Detect which cell encompasses the target text, then output its [X, Y] center coordinate. 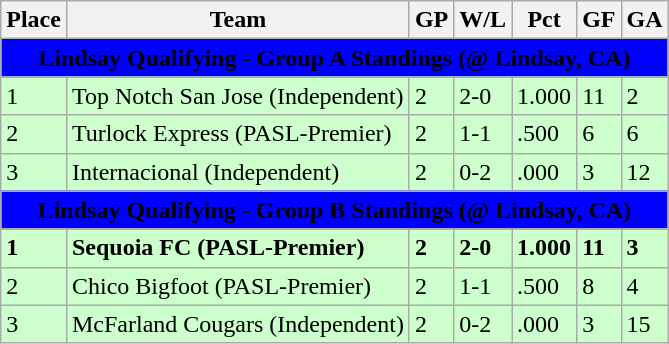
Team [238, 20]
15 [644, 324]
Sequoia FC (PASL-Premier) [238, 248]
Place [34, 20]
Pct [544, 20]
8 [599, 286]
Lindsay Qualifying - Group A Standings (@ Lindsay, CA) [334, 58]
Internacional (Independent) [238, 172]
Lindsay Qualifying - Group B Standings (@ Lindsay, CA) [334, 210]
Turlock Express (PASL-Premier) [238, 134]
4 [644, 286]
GF [599, 20]
McFarland Cougars (Independent) [238, 324]
Top Notch San Jose (Independent) [238, 96]
W/L [483, 20]
GP [431, 20]
Chico Bigfoot (PASL-Premier) [238, 286]
12 [644, 172]
GA [644, 20]
